Determine the (x, y) coordinate at the center of the cell enclosing the given text.  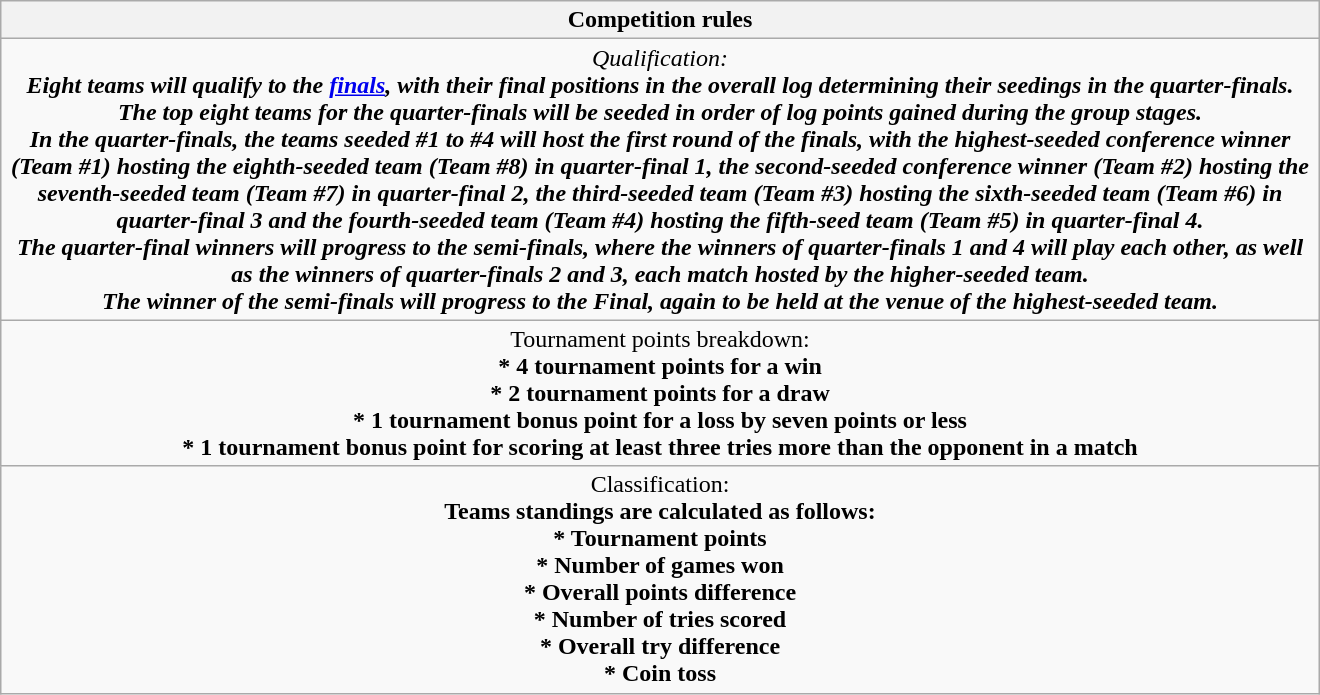
Competition rules (660, 20)
